Find where the given text appears and provide that cell's center as (X, Y) coordinate. 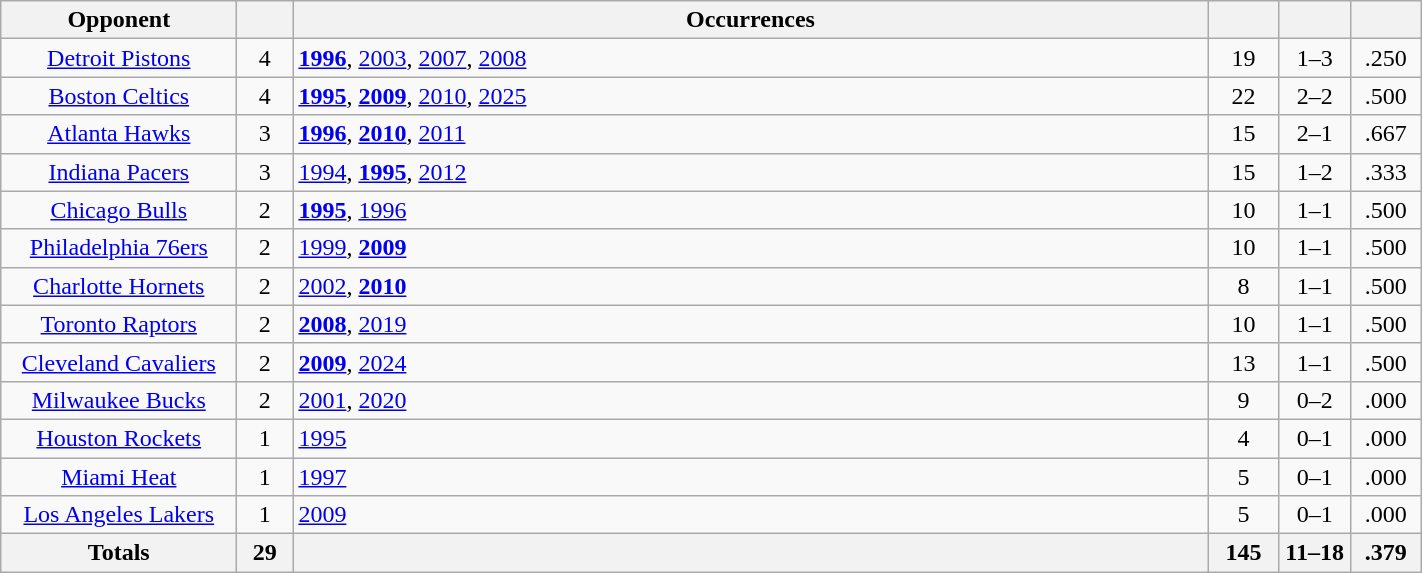
11–18 (1314, 553)
.333 (1386, 172)
2–2 (1314, 96)
Milwaukee Bucks (119, 400)
1995 (750, 438)
Opponent (119, 20)
2002, 2010 (750, 286)
Miami Heat (119, 477)
145 (1244, 553)
Chicago Bulls (119, 210)
2–1 (1314, 134)
Boston Celtics (119, 96)
.379 (1386, 553)
Charlotte Hornets (119, 286)
Totals (119, 553)
Detroit Pistons (119, 58)
Philadelphia 76ers (119, 248)
Atlanta Hawks (119, 134)
Toronto Raptors (119, 324)
2009 (750, 515)
19 (1244, 58)
8 (1244, 286)
Occurrences (750, 20)
1995, 1996 (750, 210)
22 (1244, 96)
1–2 (1314, 172)
1997 (750, 477)
1996, 2003, 2007, 2008 (750, 58)
1999, 2009 (750, 248)
.250 (1386, 58)
1994, 1995, 2012 (750, 172)
2008, 2019 (750, 324)
2009, 2024 (750, 362)
0–2 (1314, 400)
.667 (1386, 134)
Indiana Pacers (119, 172)
1996, 2010, 2011 (750, 134)
9 (1244, 400)
2001, 2020 (750, 400)
Houston Rockets (119, 438)
13 (1244, 362)
1–3 (1314, 58)
Cleveland Cavaliers (119, 362)
Los Angeles Lakers (119, 515)
29 (265, 553)
1995, 2009, 2010, 2025 (750, 96)
